Pinpoint the cell where the given text exists, returning its [x, y] midpoint coordinate. 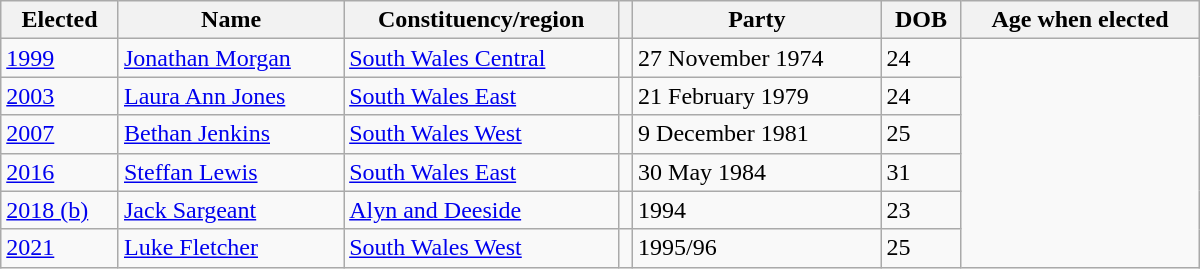
South Wales Central [482, 58]
Name [230, 20]
Laura Ann Jones [230, 96]
Alyn and Deeside [482, 210]
1994 [757, 210]
Steffan Lewis [230, 172]
Constituency/region [482, 20]
23 [921, 210]
Jack Sargeant [230, 210]
2018 (b) [60, 210]
Elected [60, 20]
1995/96 [757, 248]
9 December 1981 [757, 134]
30 May 1984 [757, 172]
27 November 1974 [757, 58]
21 February 1979 [757, 96]
2003 [60, 96]
Age when elected [1080, 20]
Bethan Jenkins [230, 134]
Jonathan Morgan [230, 58]
1999 [60, 58]
31 [921, 172]
2021 [60, 248]
2016 [60, 172]
Luke Fletcher [230, 248]
2007 [60, 134]
Party [757, 20]
DOB [921, 20]
